Pinpoint the cell where the given text exists, returning its (X, Y) midpoint coordinate. 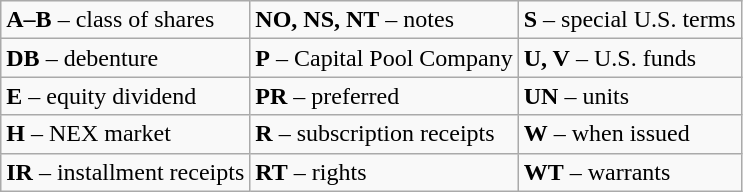
A–B – class of shares (126, 20)
W – when issued (630, 134)
H – NEX market (126, 134)
UN – units (630, 96)
DB – debenture (126, 58)
WT – warrants (630, 172)
NO, NS, NT – notes (384, 20)
IR – installment receipts (126, 172)
R – subscription receipts (384, 134)
PR – preferred (384, 96)
P – Capital Pool Company (384, 58)
RT – rights (384, 172)
S – special U.S. terms (630, 20)
U, V – U.S. funds (630, 58)
E – equity dividend (126, 96)
